Capture the cell that displays the provided text and extract its (x, y) central coordinate. 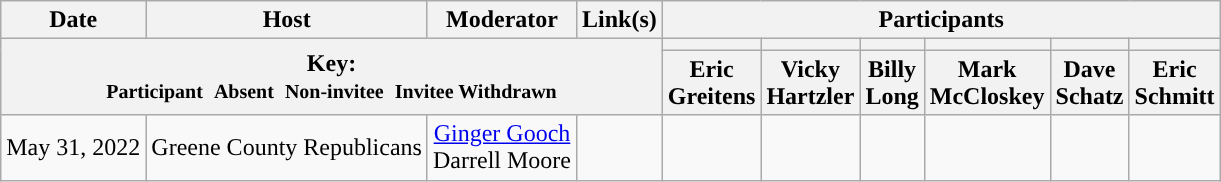
EricGreitens (712, 82)
Date (74, 20)
DaveSchatz (1090, 82)
Participants (941, 20)
EricSchmitt (1174, 82)
VickyHartzler (810, 82)
Key: Participant Absent Non-invitee Invitee Withdrawn (332, 77)
MarkMcCloskey (987, 82)
Ginger GoochDarrell Moore (502, 148)
Moderator (502, 20)
Link(s) (619, 20)
Greene County Republicans (287, 148)
Host (287, 20)
BillyLong (892, 82)
May 31, 2022 (74, 148)
